For the text-containing cell, return its midpoint in (x, y) coordinate format. 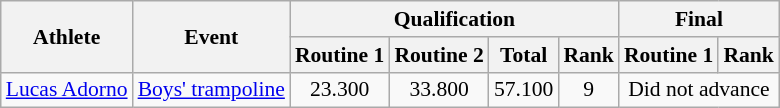
Final (699, 19)
Did not advance (699, 90)
Event (212, 36)
Total (524, 55)
Athlete (67, 36)
Boys' trampoline (212, 90)
23.300 (340, 90)
Lucas Adorno (67, 90)
Qualification (454, 19)
9 (588, 90)
33.800 (438, 90)
Routine 2 (438, 55)
57.100 (524, 90)
